Locate the cell with the specified text and output its [X, Y] center coordinate. 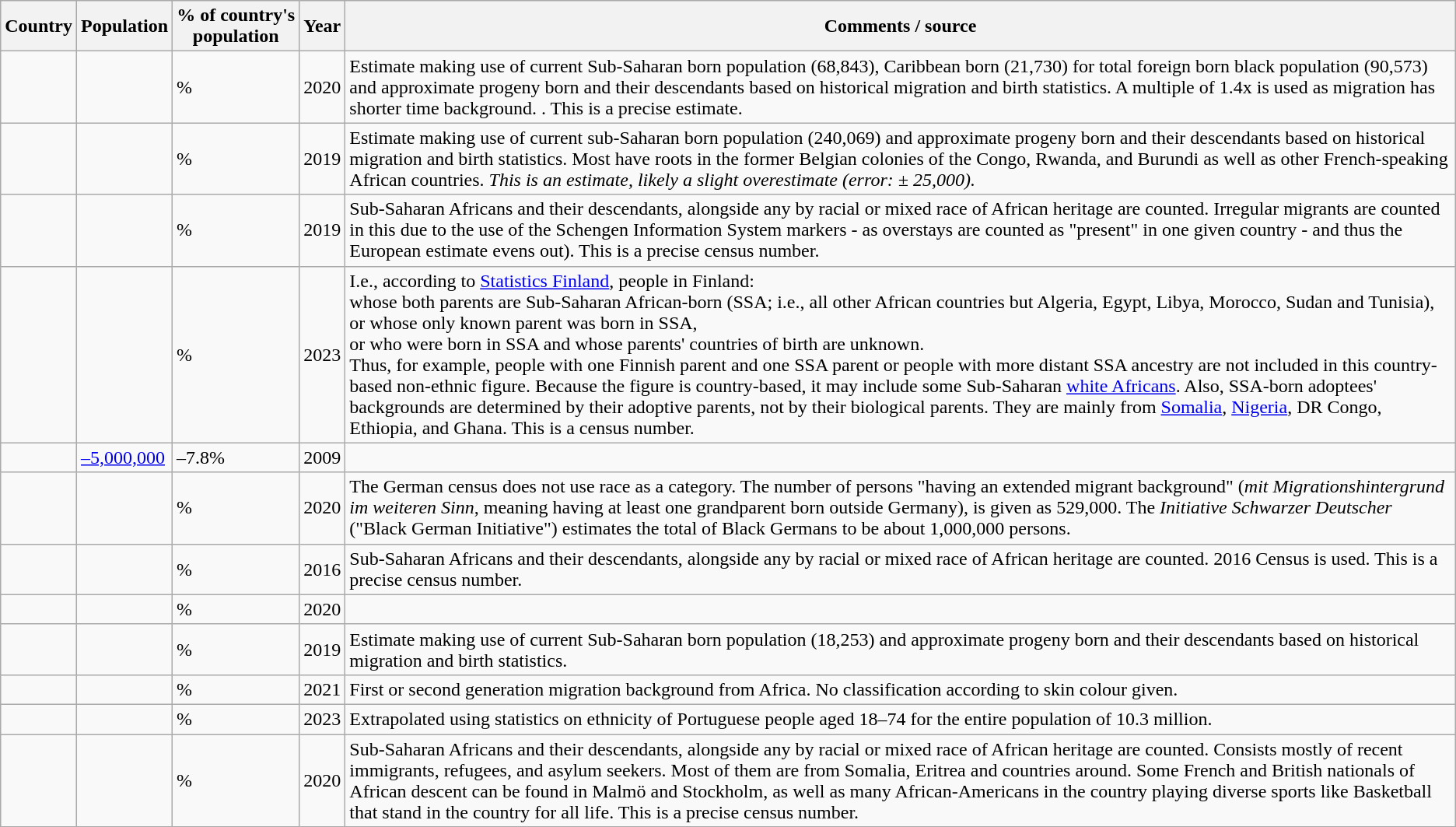
Population [124, 26]
Country [39, 26]
2021 [322, 689]
–5,000,000 [124, 457]
2009 [322, 457]
Comments / source [901, 26]
% of country's population [236, 26]
–7.8% [236, 457]
First or second generation migration background from Africa. No classification according to skin colour given. [901, 689]
Extrapolated using statistics on ethnicity of Portuguese people aged 18–74 for the entire population of 10.3 million. [901, 719]
2016 [322, 569]
Year [322, 26]
